Return the [x, y] coordinate for the center point of the cell that contains the specified text.  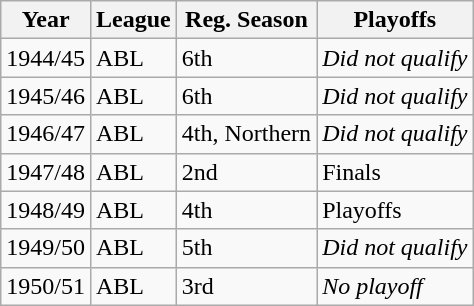
4th, Northern [246, 134]
3rd [246, 286]
1946/47 [46, 134]
1945/46 [46, 96]
5th [246, 248]
1949/50 [46, 248]
Finals [395, 172]
League [133, 20]
2nd [246, 172]
Reg. Season [246, 20]
No playoff [395, 286]
1950/51 [46, 286]
1948/49 [46, 210]
4th [246, 210]
1944/45 [46, 58]
1947/48 [46, 172]
Year [46, 20]
